Search for the cell housing the specified text and yield its [X, Y] center coordinate. 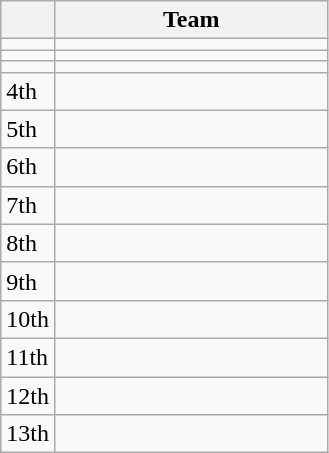
8th [28, 243]
5th [28, 129]
7th [28, 205]
4th [28, 91]
11th [28, 357]
6th [28, 167]
13th [28, 434]
Team [191, 20]
9th [28, 281]
10th [28, 319]
12th [28, 395]
